Locate the cell with the specified text and output its [X, Y] center coordinate. 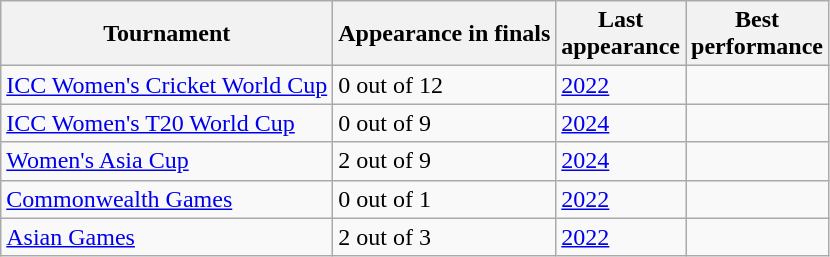
2 out of 9 [444, 161]
Women's Asia Cup [167, 161]
ICC Women's T20 World Cup [167, 123]
Asian Games [167, 237]
2 out of 3 [444, 237]
0 out of 12 [444, 85]
Commonwealth Games [167, 199]
0 out of 9 [444, 123]
Tournament [167, 34]
ICC Women's Cricket World Cup [167, 85]
Bestperformance [758, 34]
Lastappearance [621, 34]
Appearance in finals [444, 34]
0 out of 1 [444, 199]
